Return (x, y) of the center of cell containing provided text 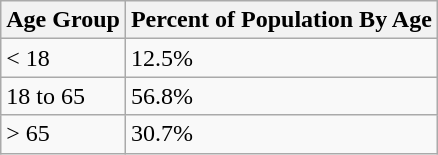
12.5% (281, 58)
30.7% (281, 134)
< 18 (64, 58)
18 to 65 (64, 96)
56.8% (281, 96)
> 65 (64, 134)
Percent of Population By Age (281, 20)
Age Group (64, 20)
